Extract the [X, Y] coordinate from the center of the cell holding the provided text.  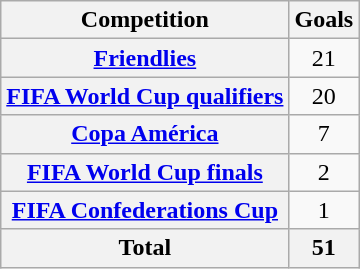
FIFA World Cup qualifiers [145, 96]
FIFA Confederations Cup [145, 210]
21 [324, 58]
Goals [324, 20]
51 [324, 248]
FIFA World Cup finals [145, 172]
20 [324, 96]
1 [324, 210]
Total [145, 248]
Copa América [145, 134]
7 [324, 134]
2 [324, 172]
Friendlies [145, 58]
Competition [145, 20]
